Locate the cell with the specified text and output its [x, y] center coordinate. 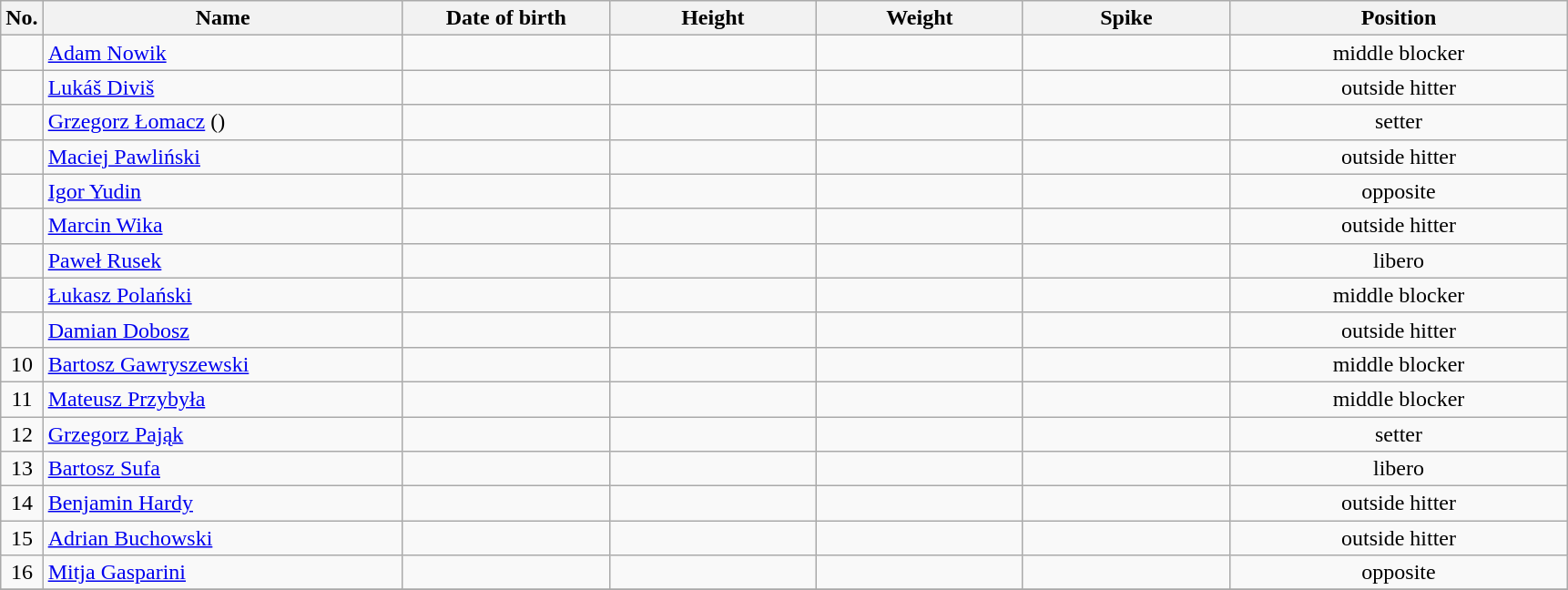
15 [22, 538]
Bartosz Sufa [222, 469]
Spike [1125, 18]
Mateusz Przybyła [222, 399]
Name [222, 18]
Position [1399, 18]
Lukáš Diviš [222, 87]
14 [22, 504]
Marcin Wika [222, 226]
Bartosz Gawryszewski [222, 364]
Adrian Buchowski [222, 538]
Mitja Gasparini [222, 573]
Weight [920, 18]
11 [22, 399]
Grzegorz Pająk [222, 434]
Adam Nowik [222, 53]
Igor Yudin [222, 191]
Łukasz Polański [222, 295]
Paweł Rusek [222, 260]
Benjamin Hardy [222, 504]
13 [22, 469]
Damian Dobosz [222, 330]
Maciej Pawliński [222, 157]
Height [712, 18]
Grzegorz Łomacz () [222, 122]
Date of birth [506, 18]
10 [22, 364]
16 [22, 573]
12 [22, 434]
No. [22, 18]
